Scan for the cell matching the given text and deliver its [X, Y] coordinate at center. 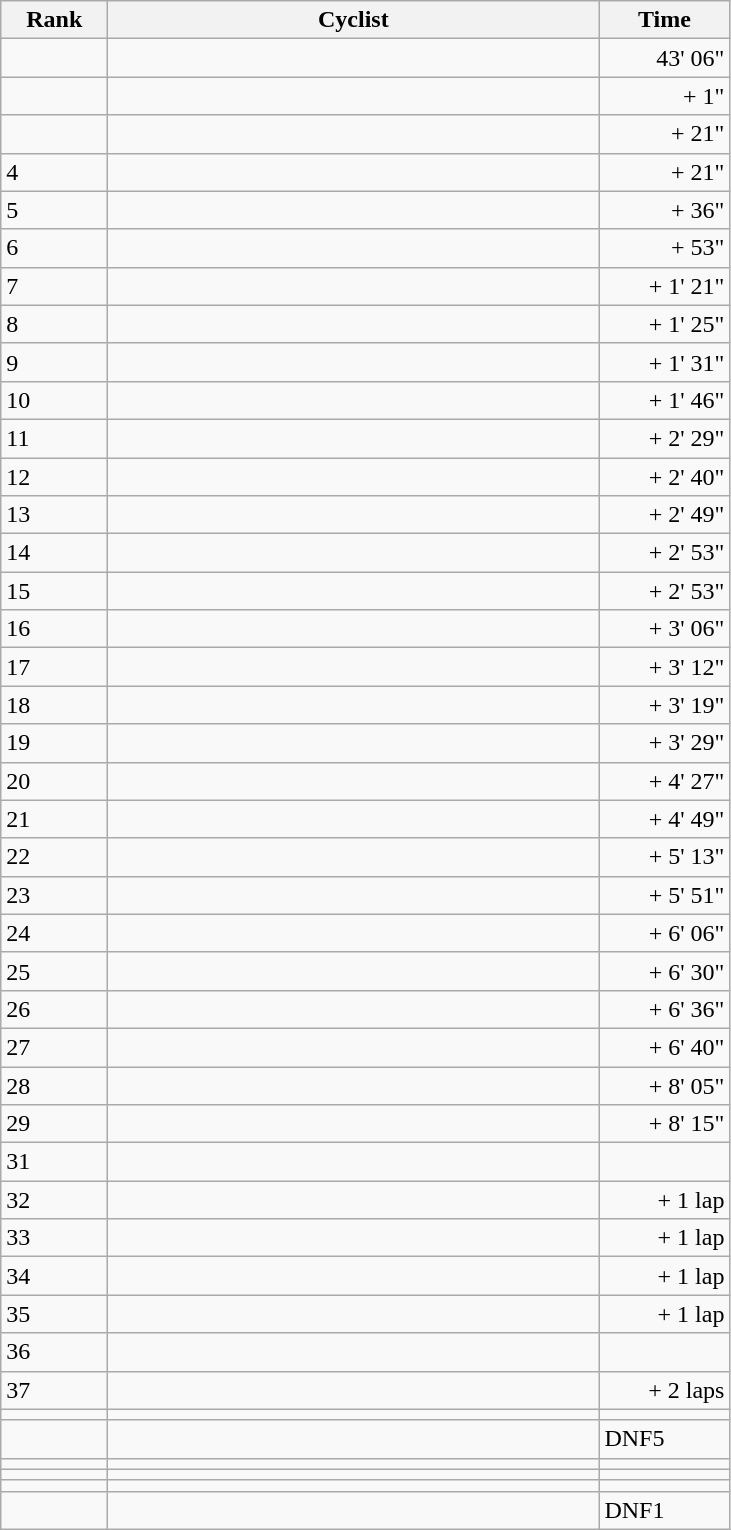
37 [54, 1390]
+ 4' 49" [664, 819]
+ 36" [664, 210]
10 [54, 400]
+ 2' 49" [664, 515]
31 [54, 1162]
23 [54, 895]
Rank [54, 20]
34 [54, 1276]
DNF5 [664, 1439]
+ 3' 06" [664, 629]
25 [54, 971]
20 [54, 781]
28 [54, 1085]
35 [54, 1314]
43' 06" [664, 58]
+ 3' 12" [664, 667]
DNF1 [664, 1510]
+ 53" [664, 248]
+ 3' 29" [664, 743]
+ 4' 27" [664, 781]
32 [54, 1200]
+ 8' 05" [664, 1085]
Time [664, 20]
+ 5' 13" [664, 857]
14 [54, 553]
19 [54, 743]
11 [54, 438]
+ 8' 15" [664, 1124]
+ 6' 36" [664, 1009]
+ 2 laps [664, 1390]
5 [54, 210]
+ 1' 31" [664, 362]
24 [54, 933]
9 [54, 362]
Cyclist [354, 20]
+ 2' 40" [664, 477]
+ 1' 25" [664, 324]
7 [54, 286]
+ 6' 40" [664, 1047]
21 [54, 819]
29 [54, 1124]
17 [54, 667]
+ 6' 06" [664, 933]
6 [54, 248]
4 [54, 172]
+ 1' 46" [664, 400]
+ 1' 21" [664, 286]
12 [54, 477]
33 [54, 1238]
22 [54, 857]
26 [54, 1009]
27 [54, 1047]
18 [54, 705]
15 [54, 591]
+ 1" [664, 96]
13 [54, 515]
36 [54, 1352]
+ 5' 51" [664, 895]
8 [54, 324]
+ 6' 30" [664, 971]
16 [54, 629]
+ 2' 29" [664, 438]
+ 3' 19" [664, 705]
